From the cell containing the given text, extract its center point as (X, Y) coordinate. 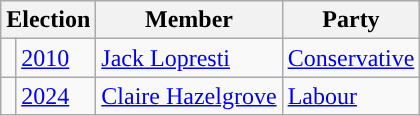
2024 (56, 96)
Labour (351, 96)
Conservative (351, 58)
Claire Hazelgrove (189, 96)
2010 (56, 58)
Jack Lopresti (189, 58)
Election (48, 20)
Member (189, 20)
Party (351, 20)
